Find where the given text appears and provide that cell's center as (X, Y) coordinate. 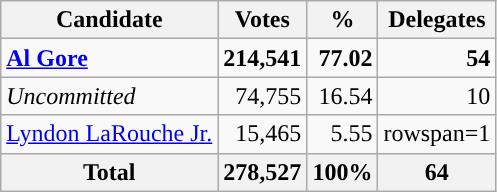
Uncommitted (110, 96)
Delegates (437, 20)
5.55 (342, 134)
% (342, 20)
214,541 (262, 58)
100% (342, 172)
77.02 (342, 58)
Total (110, 172)
278,527 (262, 172)
54 (437, 58)
Al Gore (110, 58)
Candidate (110, 20)
74,755 (262, 96)
16.54 (342, 96)
15,465 (262, 134)
rowspan=1 (437, 134)
Lyndon LaRouche Jr. (110, 134)
10 (437, 96)
Votes (262, 20)
64 (437, 172)
